Detect which cell encompasses the target text, then output its [x, y] center coordinate. 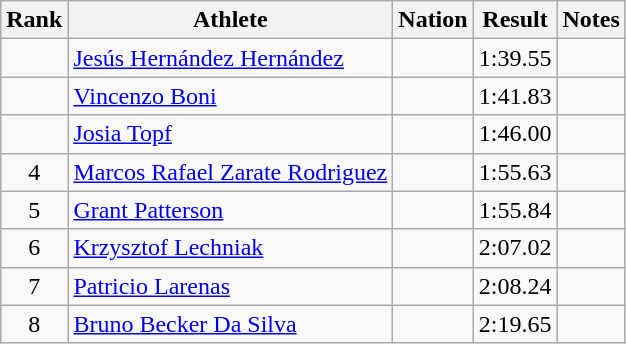
2:19.65 [515, 324]
7 [34, 286]
1:55.63 [515, 172]
Athlete [230, 20]
Rank [34, 20]
6 [34, 248]
Grant Patterson [230, 210]
2:07.02 [515, 248]
5 [34, 210]
Jesús Hernández Hernández [230, 58]
1:39.55 [515, 58]
Bruno Becker Da Silva [230, 324]
Result [515, 20]
Josia Topf [230, 134]
1:55.84 [515, 210]
8 [34, 324]
Patricio Larenas [230, 286]
Krzysztof Lechniak [230, 248]
4 [34, 172]
1:46.00 [515, 134]
Vincenzo Boni [230, 96]
Notes [591, 20]
Marcos Rafael Zarate Rodriguez [230, 172]
1:41.83 [515, 96]
Nation [433, 20]
2:08.24 [515, 286]
